Search for the cell housing the specified text and yield its (X, Y) center coordinate. 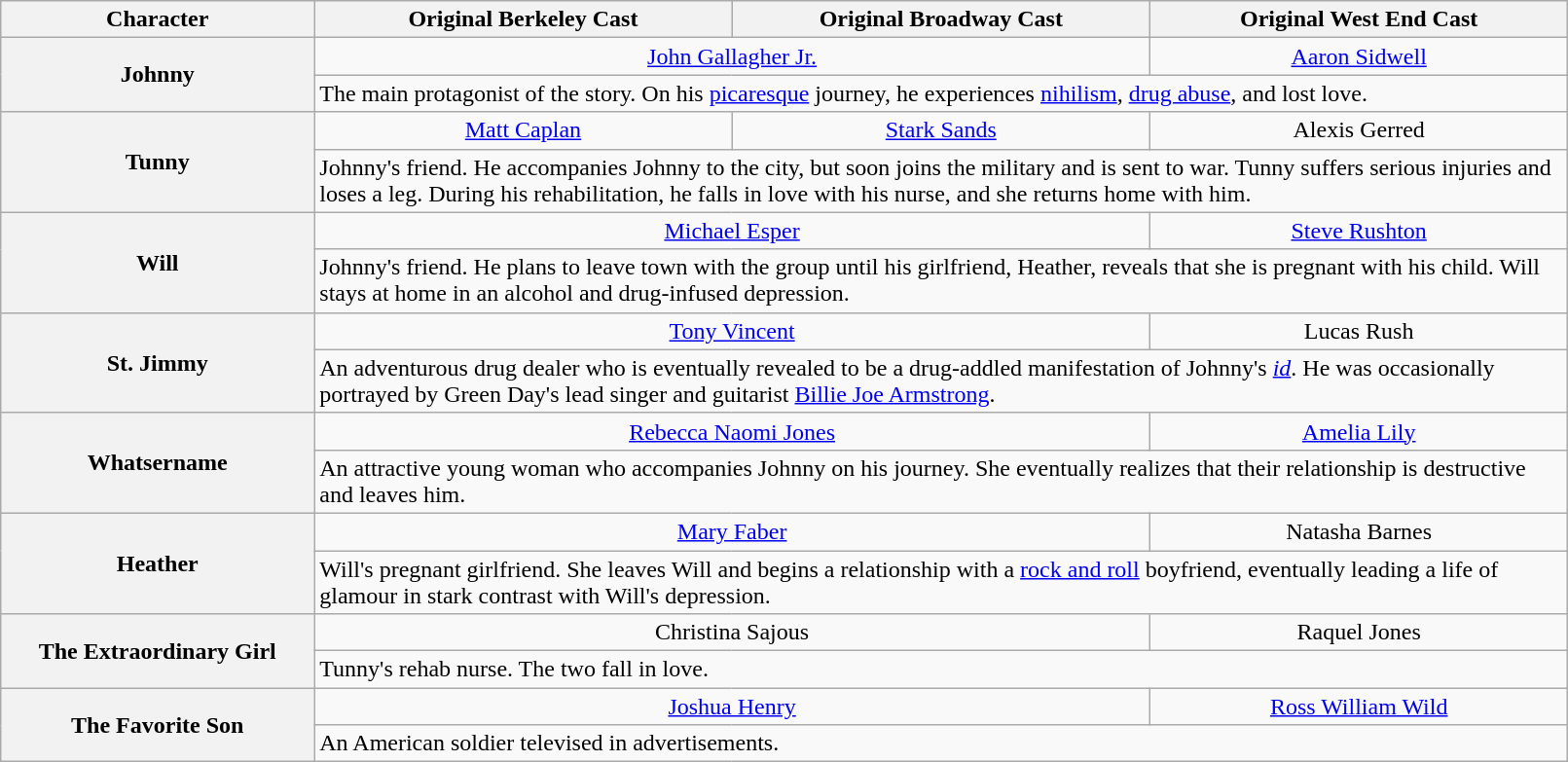
Character (158, 19)
The Extraordinary Girl (158, 651)
An attractive young woman who accompanies Johnny on his journey. She eventually realizes that their relationship is destructive and leaves him. (941, 481)
Lucas Rush (1359, 331)
Heather (158, 562)
Joshua Henry (732, 707)
The main protagonist of the story. On his picaresque journey, he experiences nihilism, drug abuse, and lost love. (941, 93)
Will (158, 263)
Mary Faber (732, 531)
St. Jimmy (158, 362)
Tony Vincent (732, 331)
Tunny's rehab nurse. The two fall in love. (941, 670)
John Gallagher Jr. (732, 56)
Original West End Cast (1359, 19)
Natasha Barnes (1359, 531)
Ross William Wild (1359, 707)
Rebecca Naomi Jones (732, 431)
Steve Rushton (1359, 231)
Johnny (158, 75)
Matt Caplan (524, 130)
An American soldier televised in advertisements. (941, 744)
Whatsername (158, 463)
Tunny (158, 162)
Aaron Sidwell (1359, 56)
Raquel Jones (1359, 633)
Original Berkeley Cast (524, 19)
Amelia Lily (1359, 431)
Christina Sajous (732, 633)
Original Broadway Cast (940, 19)
Stark Sands (940, 130)
Michael Esper (732, 231)
Alexis Gerred (1359, 130)
The Favorite Son (158, 725)
